Search for the cell housing the specified text and yield its [x, y] center coordinate. 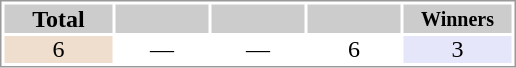
3 [458, 50]
Winners [458, 18]
Total [58, 18]
